Pinpoint the cell where the given text exists, returning its [X, Y] midpoint coordinate. 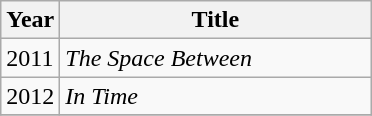
Year [30, 20]
The Space Between [216, 58]
2011 [30, 58]
2012 [30, 96]
Title [216, 20]
In Time [216, 96]
